Determine the [X, Y] coordinate at the center of the cell enclosing the given text.  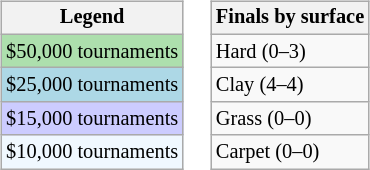
$50,000 tournaments [92, 51]
Finals by surface [290, 18]
Carpet (0–0) [290, 152]
Grass (0–0) [290, 119]
Legend [92, 18]
Clay (4–4) [290, 85]
$15,000 tournaments [92, 119]
Hard (0–3) [290, 51]
$10,000 tournaments [92, 152]
$25,000 tournaments [92, 85]
